Capture the cell that displays the provided text and extract its [X, Y] central coordinate. 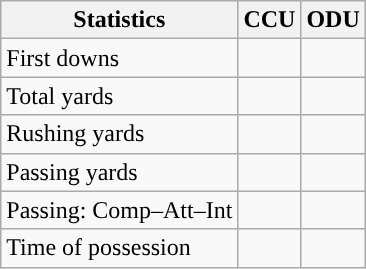
Time of possession [120, 248]
CCU [270, 20]
Total yards [120, 96]
Passing yards [120, 172]
ODU [333, 20]
First downs [120, 58]
Rushing yards [120, 134]
Passing: Comp–Att–Int [120, 210]
Statistics [120, 20]
